Determine the [X, Y] coordinate at the center of the cell enclosing the given text.  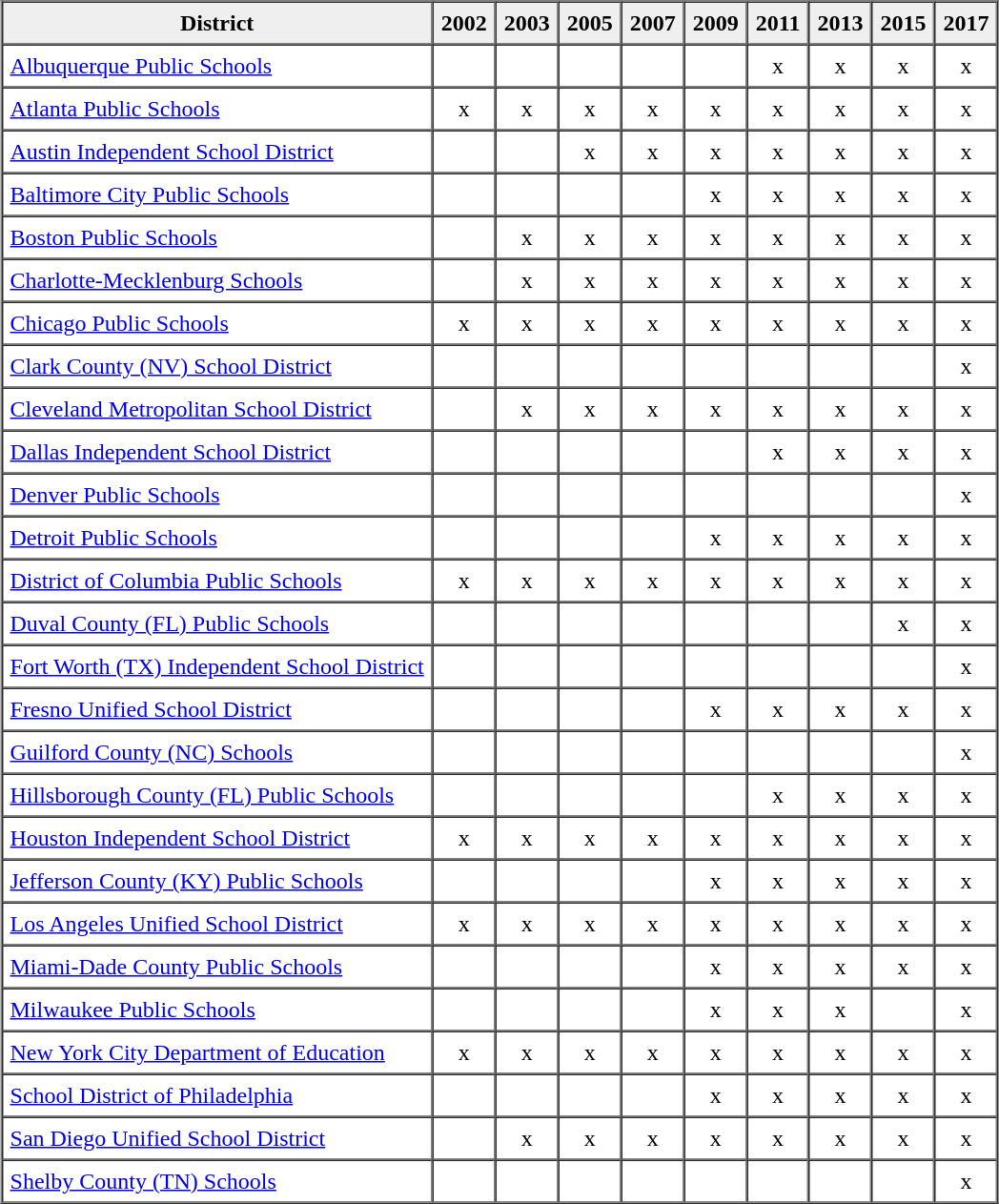
Boston Public Schools [217, 236]
Milwaukee Public Schools [217, 1009]
New York City Department of Education [217, 1052]
2011 [778, 23]
Cleveland Metropolitan School District [217, 408]
School District of Philadelphia [217, 1094]
Albuquerque Public Schools [217, 65]
2003 [527, 23]
Detroit Public Schools [217, 538]
Austin Independent School District [217, 151]
2017 [966, 23]
Charlotte-Mecklenburg Schools [217, 280]
2013 [840, 23]
Baltimore City Public Schools [217, 194]
Houston Independent School District [217, 837]
2002 [464, 23]
Guilford County (NC) Schools [217, 751]
Jefferson County (KY) Public Schools [217, 881]
San Diego Unified School District [217, 1138]
2005 [590, 23]
Shelby County (TN) Schools [217, 1180]
Los Angeles Unified School District [217, 923]
Dallas Independent School District [217, 452]
District [217, 23]
District of Columbia Public Schools [217, 580]
Denver Public Schools [217, 494]
Clark County (NV) School District [217, 366]
Miami-Dade County Public Schools [217, 967]
2009 [716, 23]
Atlanta Public Schools [217, 109]
Duval County (FL) Public Schools [217, 623]
Fort Worth (TX) Independent School District [217, 665]
Fresno Unified School District [217, 709]
Hillsborough County (FL) Public Schools [217, 795]
Chicago Public Schools [217, 322]
2015 [903, 23]
2007 [653, 23]
